Determine the (x, y) coordinate at the center of the cell enclosing the given text.  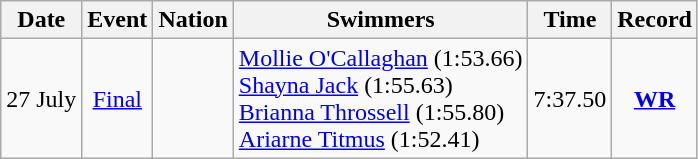
27 July (42, 98)
Mollie O'Callaghan (1:53.66)Shayna Jack (1:55.63)Brianna Throssell (1:55.80)Ariarne Titmus (1:52.41) (380, 98)
Event (118, 20)
Swimmers (380, 20)
WR (655, 98)
Date (42, 20)
Nation (193, 20)
Record (655, 20)
7:37.50 (570, 98)
Final (118, 98)
Time (570, 20)
